Find where the given text appears and provide that cell's center as [x, y] coordinate. 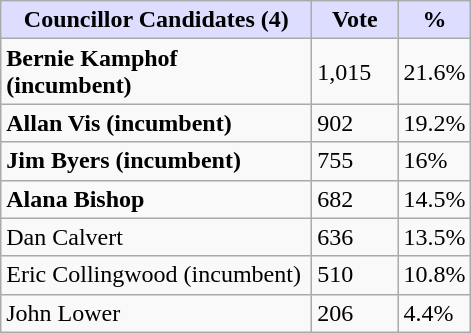
755 [355, 161]
Allan Vis (incumbent) [156, 123]
682 [355, 199]
16% [434, 161]
% [434, 20]
10.8% [434, 275]
Jim Byers (incumbent) [156, 161]
Eric Collingwood (incumbent) [156, 275]
21.6% [434, 72]
636 [355, 237]
John Lower [156, 313]
902 [355, 123]
Vote [355, 20]
19.2% [434, 123]
206 [355, 313]
510 [355, 275]
Councillor Candidates (4) [156, 20]
14.5% [434, 199]
1,015 [355, 72]
Alana Bishop [156, 199]
Bernie Kamphof (incumbent) [156, 72]
4.4% [434, 313]
13.5% [434, 237]
Dan Calvert [156, 237]
